From the cell containing the given text, extract its center point as (x, y) coordinate. 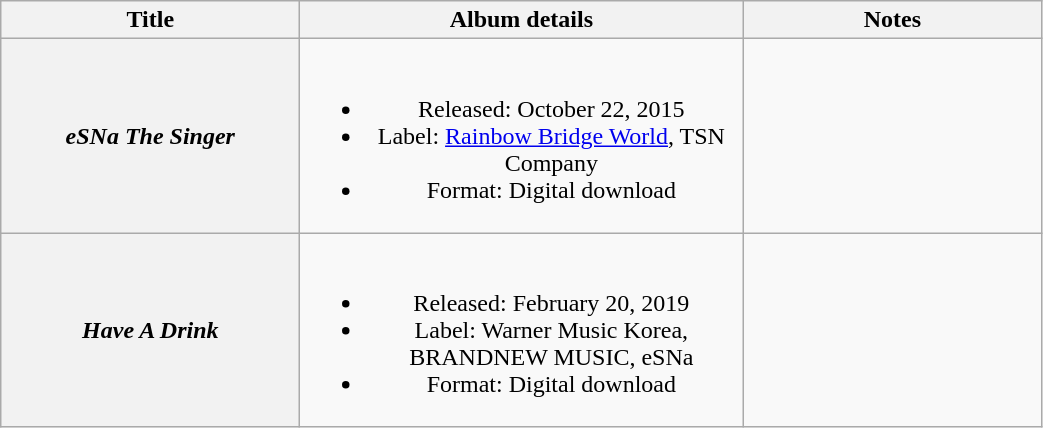
eSNa The Singer (150, 136)
Released: February 20, 2019Label: Warner Music Korea, BRANDNEW MUSIC, eSNaFormat: Digital download (522, 330)
Title (150, 20)
Have A Drink (150, 330)
Album details (522, 20)
Notes (892, 20)
Released: October 22, 2015Label: Rainbow Bridge World, TSN CompanyFormat: Digital download (522, 136)
